Pinpoint the cell where the given text exists, returning its (x, y) midpoint coordinate. 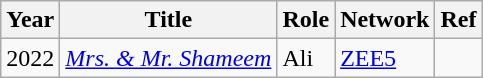
Network (385, 20)
2022 (30, 58)
Role (306, 20)
Year (30, 20)
ZEE5 (385, 58)
Mrs. & Mr. Shameem (168, 58)
Title (168, 20)
Ref (458, 20)
Ali (306, 58)
